Return the (X, Y) coordinate for the center point of the cell that contains the specified text.  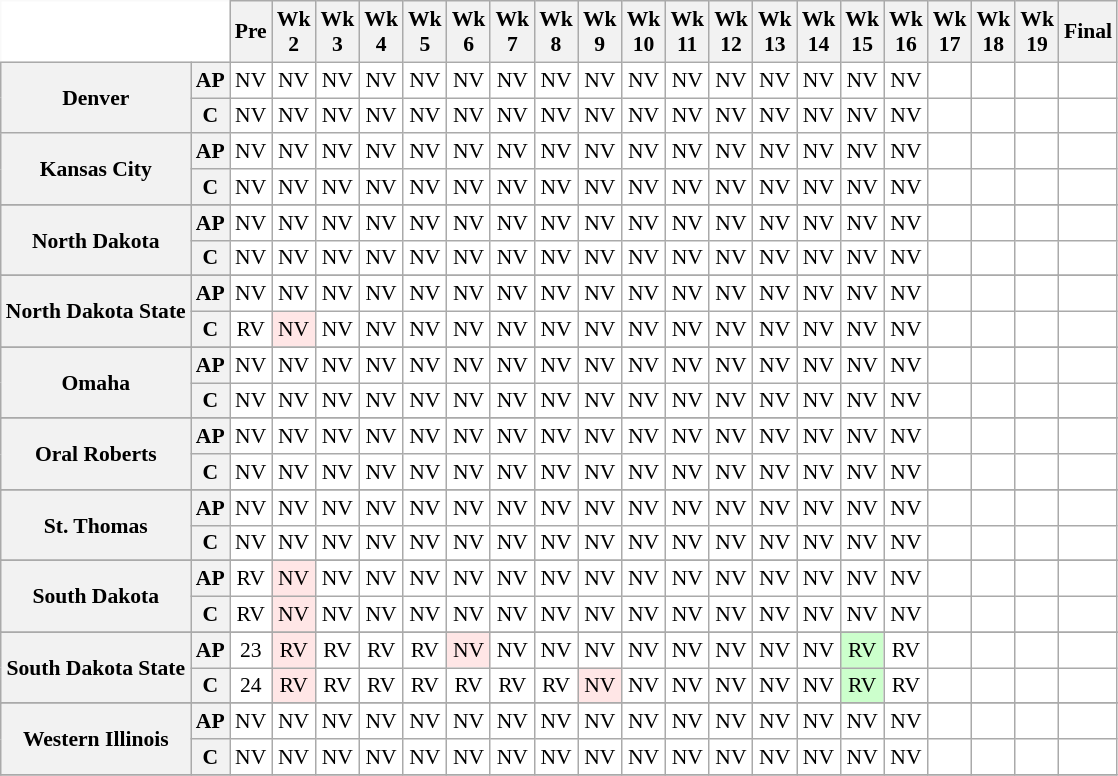
Denver (96, 98)
Wk14 (819, 32)
Wk16 (906, 32)
Final (1088, 32)
Wk5 (425, 32)
Wk19 (1037, 32)
Wk17 (950, 32)
Wk8 (556, 32)
Wk10 (644, 32)
Wk11 (687, 32)
St. Thomas (96, 526)
South Dakota State (96, 668)
24 (251, 686)
Oral Roberts (96, 454)
Wk6 (469, 32)
Western Illinois (96, 740)
Wk12 (731, 32)
Wk4 (381, 32)
Wk18 (994, 32)
Wk3 (337, 32)
North Dakota (96, 240)
Wk7 (512, 32)
23 (251, 650)
North Dakota State (96, 312)
Wk2 (294, 32)
Omaha (96, 382)
Pre (251, 32)
Wk15 (862, 32)
South Dakota (96, 596)
Wk13 (775, 32)
Wk9 (600, 32)
Kansas City (96, 170)
